Locate the cell with the specified text and output its (x, y) center coordinate. 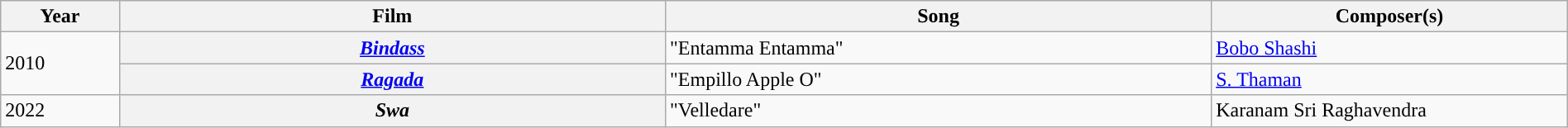
"Entamma Entamma" (938, 48)
2010 (60, 64)
Song (938, 17)
Ragada (392, 79)
Year (60, 17)
Composer(s) (1389, 17)
Swa (392, 111)
Bindass (392, 48)
"Velledare" (938, 111)
Karanam Sri Raghavendra (1389, 111)
"Empillo Apple O" (938, 79)
Film (392, 17)
2022 (60, 111)
S. Thaman (1389, 79)
Bobo Shashi (1389, 48)
